Locate the cell with the specified text and output its [x, y] center coordinate. 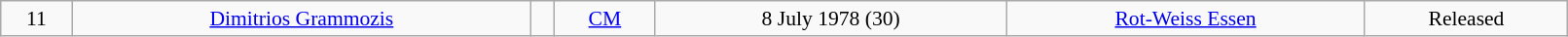
8 July 1978 (30) [831, 18]
Rot-Weiss Essen [1185, 18]
CM [605, 18]
Dimitrios Grammozis [302, 18]
Released [1466, 18]
11 [37, 18]
